Determine the [x, y] coordinate at the center of the cell enclosing the given text.  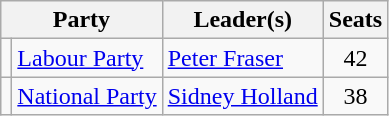
38 [355, 96]
Seats [355, 20]
Labour Party [87, 58]
Peter Fraser [242, 58]
Sidney Holland [242, 96]
National Party [87, 96]
42 [355, 58]
Party [82, 20]
Leader(s) [242, 20]
